Return the (X, Y) coordinate for the center point of the cell that contains the specified text.  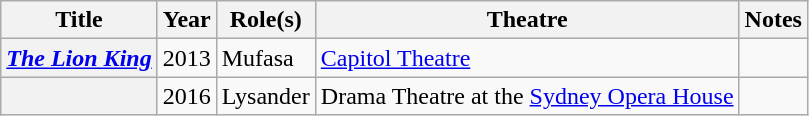
Lysander (266, 96)
Notes (773, 20)
Year (186, 20)
Capitol Theatre (527, 58)
2013 (186, 58)
Title (79, 20)
The Lion King (79, 58)
Drama Theatre at the Sydney Opera House (527, 96)
2016 (186, 96)
Role(s) (266, 20)
Mufasa (266, 58)
Theatre (527, 20)
